Provide the [X, Y] coordinate of the cell's center where the given text is located.  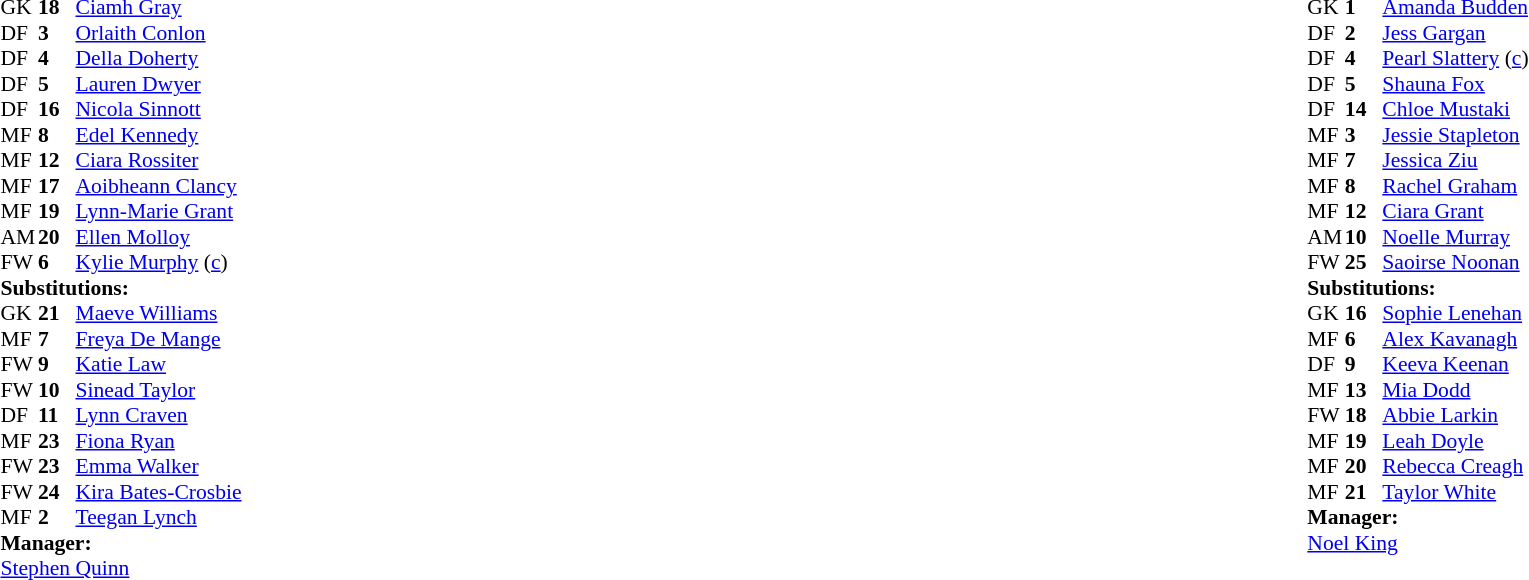
Rachel Graham [1455, 186]
Kylie Murphy (c) [159, 263]
Nicola Sinnott [159, 109]
Ciara Grant [1455, 211]
24 [57, 492]
Teegan Lynch [159, 517]
Jessica Ziu [1455, 161]
Ellen Molloy [159, 237]
Jessie Stapleton [1455, 135]
Ciara Rossiter [159, 161]
Lynn-Marie Grant [159, 211]
Katie Law [159, 365]
Aoibheann Clancy [159, 186]
Rebecca Creagh [1455, 467]
Chloe Mustaki [1455, 109]
Edel Kennedy [159, 135]
Keeva Keenan [1455, 365]
Noelle Murray [1455, 237]
Freya De Mange [159, 339]
Alex Kavanagh [1455, 339]
Orlaith Conlon [159, 33]
18 [1364, 415]
13 [1364, 390]
17 [57, 186]
Shauna Fox [1455, 84]
25 [1364, 263]
Sinead Taylor [159, 390]
Mia Dodd [1455, 390]
14 [1364, 109]
Lauren Dwyer [159, 84]
Jess Gargan [1455, 33]
Kira Bates-Crosbie [159, 492]
Maeve Williams [159, 313]
Emma Walker [159, 467]
Sophie Lenehan [1455, 313]
Saoirse Noonan [1455, 263]
Della Doherty [159, 59]
Abbie Larkin [1455, 415]
Noel King [1418, 543]
Taylor White [1455, 492]
Leah Doyle [1455, 441]
Fiona Ryan [159, 441]
Pearl Slattery (c) [1455, 59]
Lynn Craven [159, 415]
11 [57, 415]
